Return [X, Y] of the center of cell containing provided text 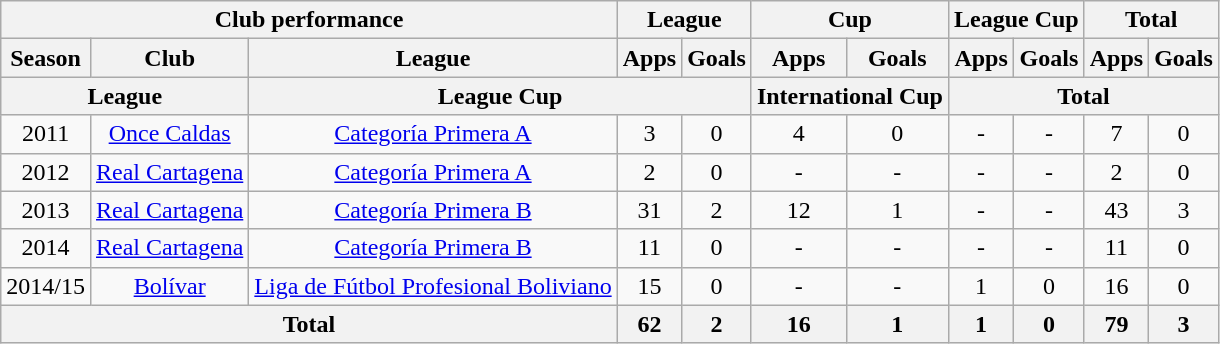
Once Caldas [169, 134]
Cup [850, 20]
4 [798, 134]
Bolívar [169, 286]
Liga de Fútbol Profesional Boliviano [433, 286]
2014/15 [46, 286]
31 [649, 210]
79 [1116, 324]
Club performance [309, 20]
International Cup [850, 96]
2013 [46, 210]
12 [798, 210]
Season [46, 58]
62 [649, 324]
Club [169, 58]
2012 [46, 172]
7 [1116, 134]
15 [649, 286]
2014 [46, 248]
43 [1116, 210]
2011 [46, 134]
